For the text-containing cell, return its midpoint in [X, Y] coordinate format. 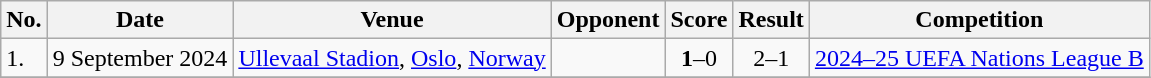
Venue [392, 20]
9 September 2024 [140, 58]
Competition [979, 20]
No. [24, 20]
1. [24, 58]
Score [699, 20]
Ullevaal Stadion, Oslo, Norway [392, 58]
Date [140, 20]
2024–25 UEFA Nations League B [979, 58]
1–0 [699, 58]
2–1 [771, 58]
Opponent [608, 20]
Result [771, 20]
